Find where the given text appears and provide that cell's center as (x, y) coordinate. 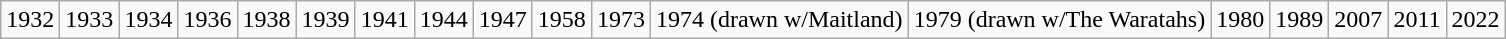
1938 (266, 20)
1944 (444, 20)
1933 (90, 20)
1979 (drawn w/The Waratahs) (1060, 20)
2022 (1476, 20)
1932 (30, 20)
1980 (1240, 20)
1941 (384, 20)
1947 (502, 20)
1939 (326, 20)
1989 (1300, 20)
1973 (620, 20)
1974 (drawn w/Maitland) (779, 20)
1936 (208, 20)
2011 (1417, 20)
2007 (1358, 20)
1934 (148, 20)
1958 (562, 20)
